Capture the cell that displays the provided text and extract its (x, y) central coordinate. 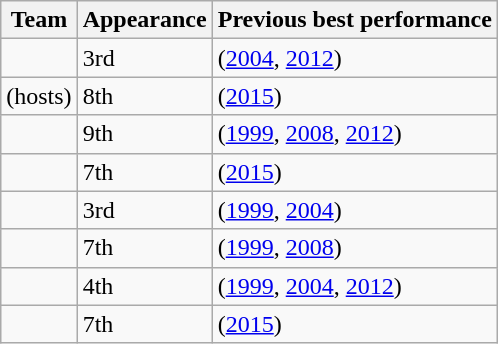
Appearance (144, 20)
(1999, 2004) (354, 210)
(1999, 2008) (354, 248)
(1999, 2008, 2012) (354, 134)
(hosts) (39, 96)
9th (144, 134)
8th (144, 96)
Team (39, 20)
(1999, 2004, 2012) (354, 286)
(2004, 2012) (354, 58)
Previous best performance (354, 20)
4th (144, 286)
